Identify which cell holds the provided text, then report its [X, Y] central coordinate. 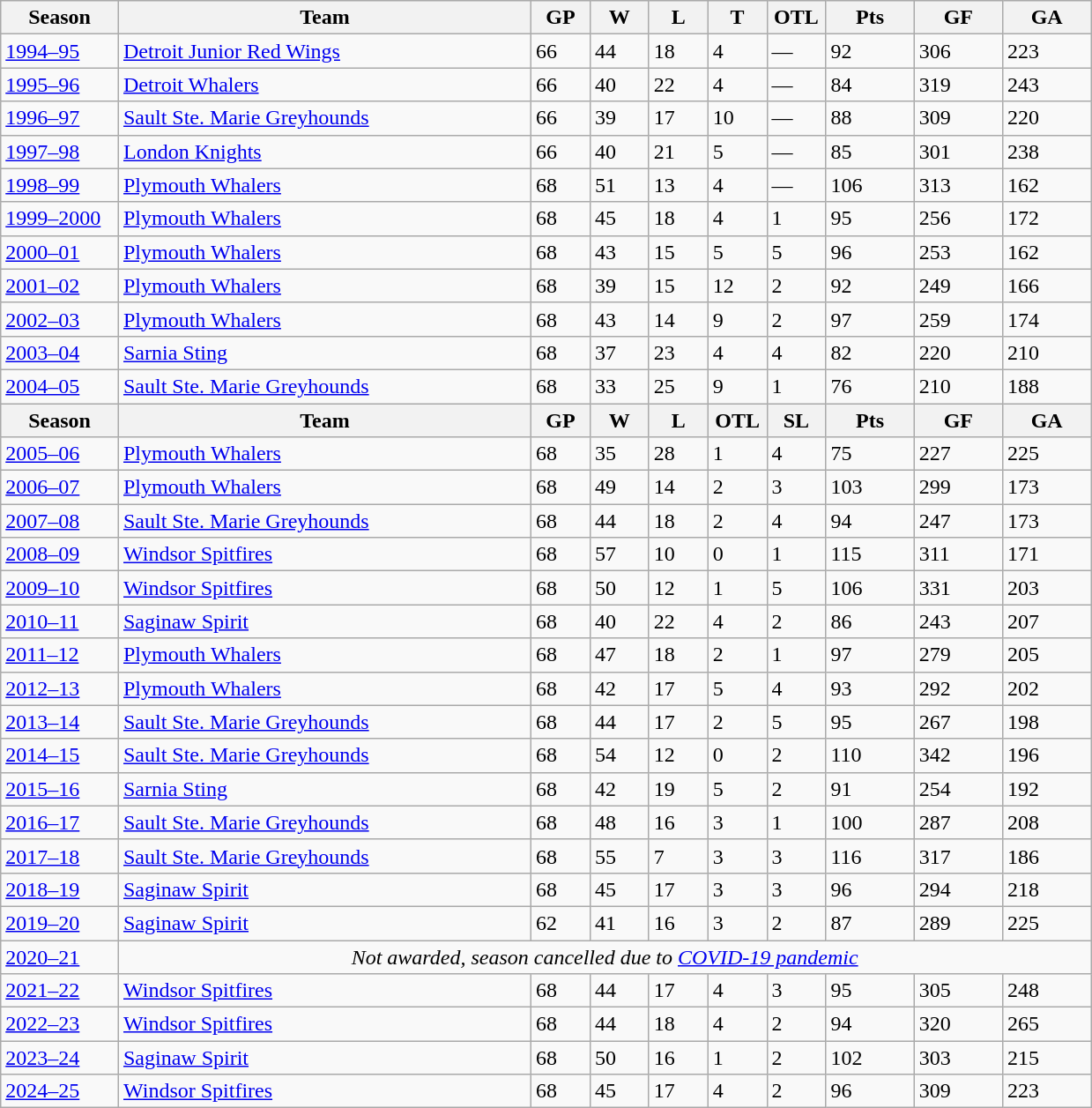
306 [958, 51]
2003–04 [60, 353]
2013–14 [60, 722]
249 [958, 286]
208 [1046, 822]
2024–25 [60, 1091]
7 [679, 856]
Detroit Whalers [324, 85]
2018–19 [60, 889]
202 [1046, 688]
2011–12 [60, 655]
35 [619, 454]
186 [1046, 856]
294 [958, 889]
2004–05 [60, 386]
2014–15 [60, 755]
2020–21 [60, 956]
1998–99 [60, 185]
62 [561, 923]
215 [1046, 1058]
21 [679, 152]
2005–06 [60, 454]
88 [870, 118]
19 [679, 789]
49 [619, 487]
116 [870, 856]
317 [958, 856]
207 [1046, 621]
203 [1046, 588]
1997–98 [60, 152]
196 [1046, 755]
289 [958, 923]
2021–22 [60, 991]
2015–16 [60, 789]
47 [619, 655]
76 [870, 386]
115 [870, 554]
331 [958, 588]
37 [619, 353]
100 [870, 822]
1995–96 [60, 85]
267 [958, 722]
320 [958, 1024]
2016–17 [60, 822]
299 [958, 487]
342 [958, 755]
313 [958, 185]
102 [870, 1058]
174 [1046, 319]
2009–10 [60, 588]
247 [958, 521]
259 [958, 319]
1999–2000 [60, 219]
192 [1046, 789]
265 [1046, 1024]
85 [870, 152]
1994–95 [60, 51]
Not awarded, season cancelled due to COVID-19 pandemic [605, 956]
Detroit Junior Red Wings [324, 51]
1996–97 [60, 118]
86 [870, 621]
28 [679, 454]
279 [958, 655]
103 [870, 487]
218 [1046, 889]
48 [619, 822]
248 [1046, 991]
2017–18 [60, 856]
33 [619, 386]
110 [870, 755]
287 [958, 822]
75 [870, 454]
84 [870, 85]
2023–24 [60, 1058]
87 [870, 923]
23 [679, 353]
55 [619, 856]
292 [958, 688]
91 [870, 789]
305 [958, 991]
82 [870, 353]
254 [958, 789]
238 [1046, 152]
54 [619, 755]
2008–09 [60, 554]
319 [958, 85]
London Knights [324, 152]
2012–13 [60, 688]
2019–20 [60, 923]
188 [1046, 386]
13 [679, 185]
2000–01 [60, 252]
SL [797, 420]
253 [958, 252]
57 [619, 554]
311 [958, 554]
2001–02 [60, 286]
256 [958, 219]
303 [958, 1058]
2022–23 [60, 1024]
2002–03 [60, 319]
41 [619, 923]
93 [870, 688]
171 [1046, 554]
198 [1046, 722]
51 [619, 185]
301 [958, 152]
25 [679, 386]
166 [1046, 286]
T [737, 18]
2007–08 [60, 521]
2006–07 [60, 487]
172 [1046, 219]
2010–11 [60, 621]
205 [1046, 655]
227 [958, 454]
